Return the [x, y] coordinate for the center point of the cell that contains the specified text.  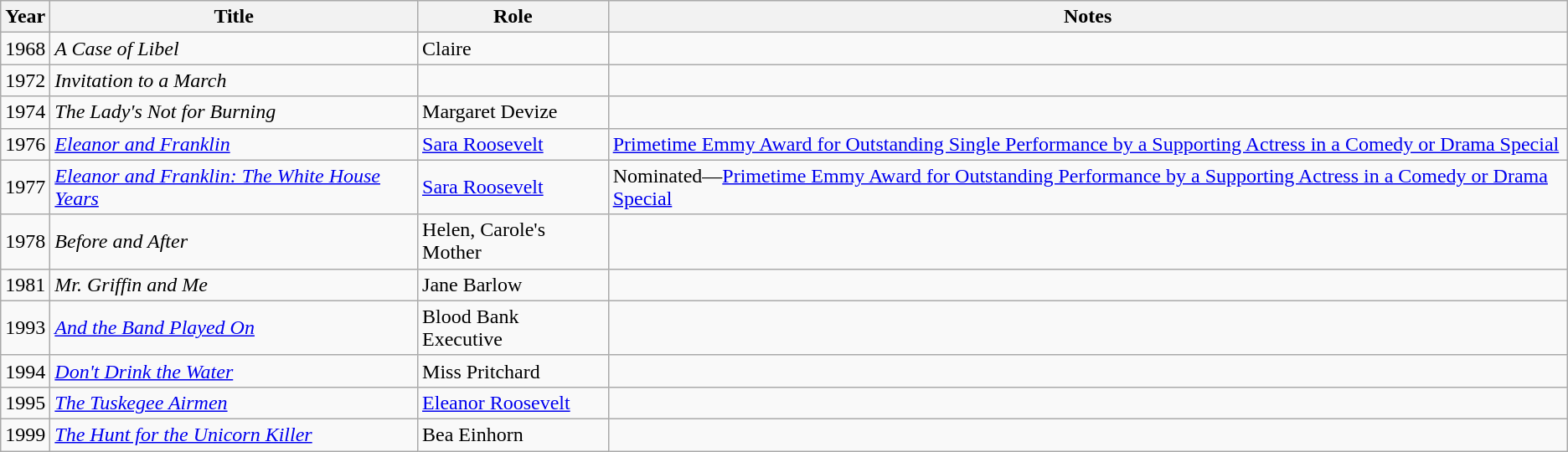
Title [235, 17]
Before and After [235, 241]
1981 [25, 285]
1978 [25, 241]
Blood Bank Executive [513, 328]
1974 [25, 112]
1976 [25, 144]
Claire [513, 49]
1968 [25, 49]
Notes [1087, 17]
Jane Barlow [513, 285]
Bea Einhorn [513, 434]
Invitation to a March [235, 80]
1977 [25, 187]
1999 [25, 434]
Eleanor and Franklin [235, 144]
Margaret Devize [513, 112]
Role [513, 17]
1995 [25, 403]
1972 [25, 80]
Mr. Griffin and Me [235, 285]
Eleanor Roosevelt [513, 403]
Helen, Carole's Mother [513, 241]
Nominated—Primetime Emmy Award for Outstanding Performance by a Supporting Actress in a Comedy or Drama Special [1087, 187]
1993 [25, 328]
Eleanor and Franklin: The White House Years [235, 187]
Miss Pritchard [513, 371]
A Case of Libel [235, 49]
Don't Drink the Water [235, 371]
The Lady's Not for Burning [235, 112]
Primetime Emmy Award for Outstanding Single Performance by a Supporting Actress in a Comedy or Drama Special [1087, 144]
Year [25, 17]
The Tuskegee Airmen [235, 403]
And the Band Played On [235, 328]
1994 [25, 371]
The Hunt for the Unicorn Killer [235, 434]
